Provide the [x, y] coordinate of the cell's center where the given text is located.  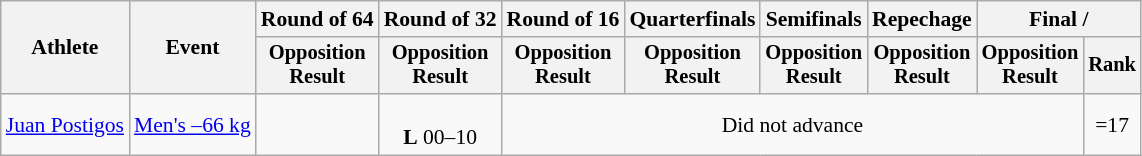
Semifinals [814, 19]
Final / [1059, 19]
L 00–10 [440, 124]
Round of 16 [564, 19]
Quarterfinals [692, 19]
Rank [1112, 66]
Round of 64 [318, 19]
Event [192, 48]
Round of 32 [440, 19]
Athlete [65, 48]
Men's –66 kg [192, 124]
Repechage [922, 19]
Did not advance [793, 124]
=17 [1112, 124]
Juan Postigos [65, 124]
